Extract the (X, Y) coordinate from the center of the cell holding the provided text.  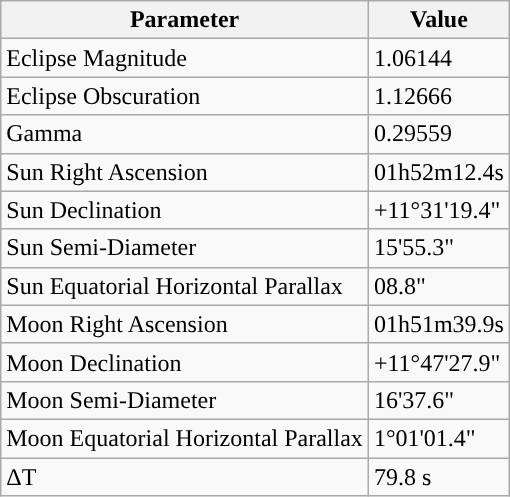
Sun Right Ascension (185, 172)
Eclipse Obscuration (185, 96)
08.8" (438, 286)
15'55.3" (438, 248)
01h51m39.9s (438, 324)
ΔT (185, 477)
Moon Declination (185, 362)
Moon Right Ascension (185, 324)
Parameter (185, 20)
Value (438, 20)
+11°31'19.4" (438, 210)
Moon Semi-Diameter (185, 400)
Eclipse Magnitude (185, 58)
1.06144 (438, 58)
+11°47'27.9" (438, 362)
Gamma (185, 134)
Moon Equatorial Horizontal Parallax (185, 438)
01h52m12.4s (438, 172)
1.12666 (438, 96)
Sun Equatorial Horizontal Parallax (185, 286)
16'37.6" (438, 400)
Sun Semi-Diameter (185, 248)
0.29559 (438, 134)
Sun Declination (185, 210)
79.8 s (438, 477)
1°01'01.4" (438, 438)
